Find where the given text appears and provide that cell's center as (x, y) coordinate. 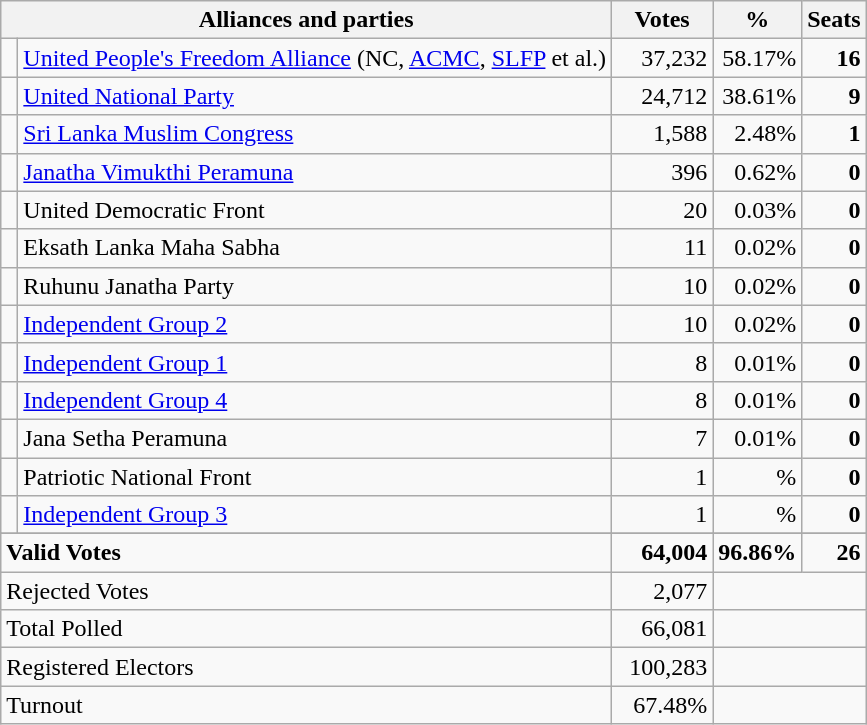
Jana Setha Peramuna (315, 438)
26 (834, 553)
37,232 (662, 58)
20 (662, 210)
United National Party (315, 96)
Turnout (306, 705)
24,712 (662, 96)
Patriotic National Front (315, 477)
Janatha Vimukthi Peramuna (315, 172)
2.48% (758, 134)
96.86% (758, 553)
64,004 (662, 553)
396 (662, 172)
7 (662, 438)
Registered Electors (306, 667)
2,077 (662, 591)
9 (834, 96)
Sri Lanka Muslim Congress (315, 134)
Alliances and parties (306, 20)
0.03% (758, 210)
Ruhunu Janatha Party (315, 286)
Seats (834, 20)
Independent Group 3 (315, 515)
38.61% (758, 96)
Independent Group 2 (315, 324)
Independent Group 1 (315, 362)
Eksath Lanka Maha Sabha (315, 248)
67.48% (662, 705)
0.62% (758, 172)
66,081 (662, 629)
United Democratic Front (315, 210)
1,588 (662, 134)
Rejected Votes (306, 591)
Valid Votes (306, 553)
Independent Group 4 (315, 400)
58.17% (758, 58)
11 (662, 248)
100,283 (662, 667)
Total Polled (306, 629)
16 (834, 58)
United People's Freedom Alliance (NC, ACMC, SLFP et al.) (315, 58)
Votes (662, 20)
